Find where the given text appears and provide that cell's center as (X, Y) coordinate. 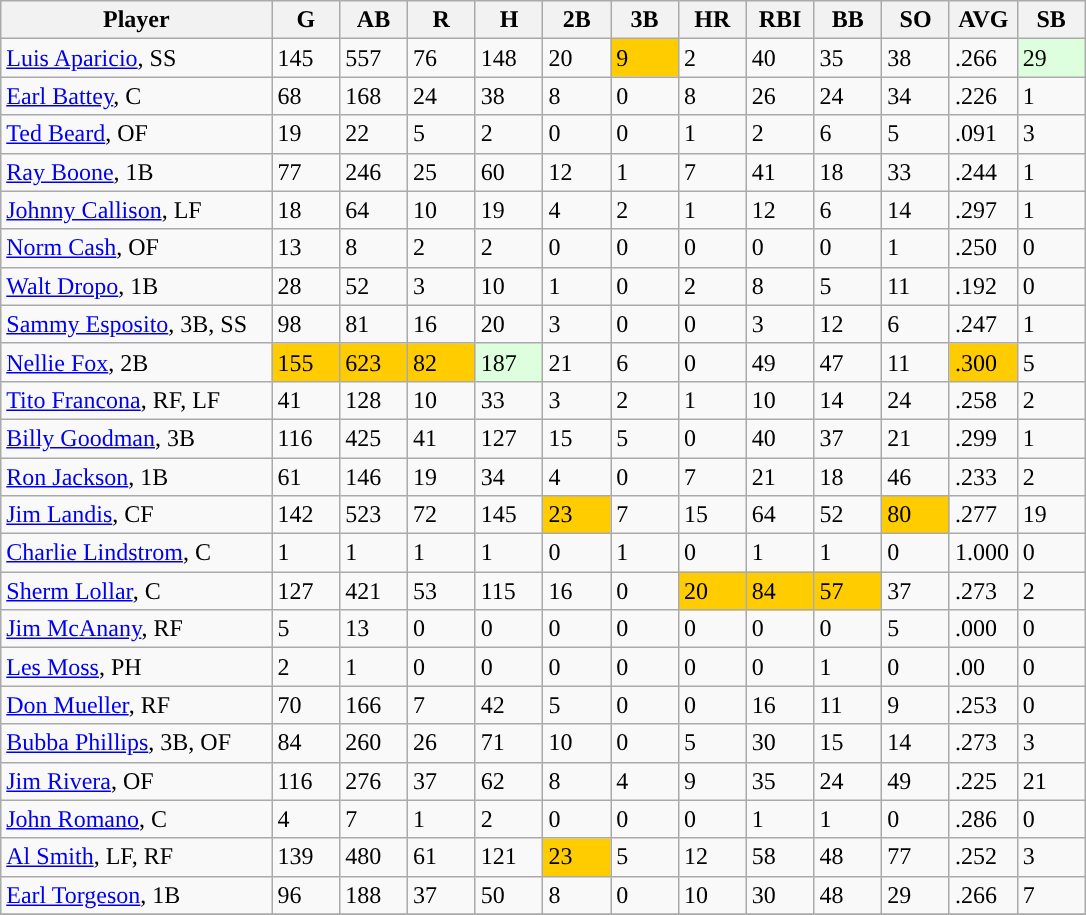
58 (780, 857)
BB (848, 20)
Nellie Fox, 2B (136, 362)
Player (136, 20)
246 (374, 172)
142 (306, 515)
.300 (983, 362)
72 (441, 515)
AB (374, 20)
Al Smith, LF, RF (136, 857)
.000 (983, 629)
.00 (983, 667)
SO (916, 20)
Sammy Esposito, 3B, SS (136, 324)
.286 (983, 819)
68 (306, 96)
121 (509, 857)
50 (509, 895)
Ted Beard, OF (136, 134)
187 (509, 362)
28 (306, 286)
Charlie Lindstrom, C (136, 553)
.250 (983, 248)
276 (374, 781)
Les Moss, PH (136, 667)
.252 (983, 857)
188 (374, 895)
22 (374, 134)
96 (306, 895)
.258 (983, 400)
.233 (983, 477)
557 (374, 58)
139 (306, 857)
.192 (983, 286)
.244 (983, 172)
146 (374, 477)
82 (441, 362)
480 (374, 857)
128 (374, 400)
.247 (983, 324)
.253 (983, 705)
SB (1051, 20)
62 (509, 781)
421 (374, 591)
Jim Landis, CF (136, 515)
Earl Torgeson, 1B (136, 895)
RBI (780, 20)
70 (306, 705)
R (441, 20)
53 (441, 591)
.299 (983, 438)
.297 (983, 210)
Sherm Lollar, C (136, 591)
155 (306, 362)
168 (374, 96)
.225 (983, 781)
Don Mueller, RF (136, 705)
25 (441, 172)
3B (645, 20)
G (306, 20)
81 (374, 324)
Earl Battey, C (136, 96)
623 (374, 362)
Luis Aparicio, SS (136, 58)
42 (509, 705)
Walt Dropo, 1B (136, 286)
HR (712, 20)
115 (509, 591)
80 (916, 515)
57 (848, 591)
Jim McAnany, RF (136, 629)
Ray Boone, 1B (136, 172)
Norm Cash, OF (136, 248)
.091 (983, 134)
148 (509, 58)
76 (441, 58)
71 (509, 743)
Billy Goodman, 3B (136, 438)
47 (848, 362)
H (509, 20)
John Romano, C (136, 819)
98 (306, 324)
260 (374, 743)
Bubba Phillips, 3B, OF (136, 743)
523 (374, 515)
Ron Jackson, 1B (136, 477)
425 (374, 438)
166 (374, 705)
60 (509, 172)
AVG (983, 20)
2B (577, 20)
Johnny Callison, LF (136, 210)
1.000 (983, 553)
Tito Francona, RF, LF (136, 400)
46 (916, 477)
.226 (983, 96)
.277 (983, 515)
Jim Rivera, OF (136, 781)
